Scan for the cell matching the given text and deliver its [x, y] coordinate at center. 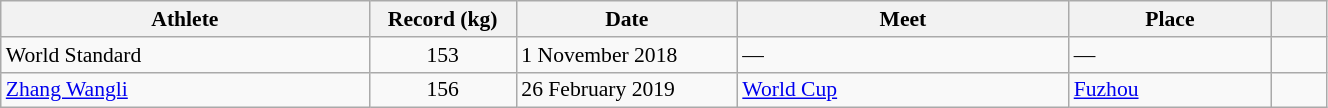
1 November 2018 [626, 55]
World Cup [902, 90]
Athlete [185, 19]
Meet [902, 19]
World Standard [185, 55]
Fuzhou [1170, 90]
156 [442, 90]
Place [1170, 19]
26 February 2019 [626, 90]
153 [442, 55]
Zhang Wangli [185, 90]
Date [626, 19]
Record (kg) [442, 19]
